Return the (x, y) coordinate for the center point of the cell that contains the specified text.  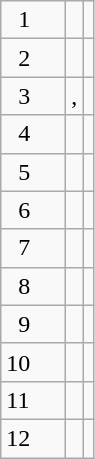
, (74, 96)
7 (34, 248)
3 (34, 96)
1 (34, 20)
5 (34, 172)
12 (34, 438)
6 (34, 210)
2 (34, 58)
9 (34, 324)
8 (34, 286)
10 (34, 362)
11 (34, 400)
4 (34, 134)
